Pinpoint the cell where the given text exists, returning its [x, y] midpoint coordinate. 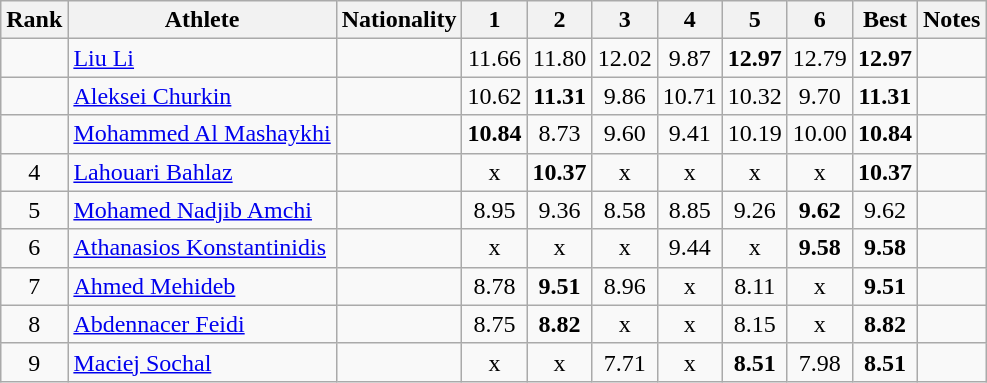
9.87 [690, 58]
11.80 [560, 58]
Athanasios Konstantinidis [202, 248]
10.62 [494, 96]
10.00 [820, 134]
2 [560, 20]
Liu Li [202, 58]
8.75 [494, 324]
12.79 [820, 58]
9 [34, 362]
8.15 [754, 324]
9.41 [690, 134]
10.19 [754, 134]
Maciej Sochal [202, 362]
9.86 [624, 96]
7 [34, 286]
8 [34, 324]
7.98 [820, 362]
3 [624, 20]
10.71 [690, 96]
Athlete [202, 20]
8.78 [494, 286]
9.36 [560, 210]
Best [884, 20]
Abdennacer Feidi [202, 324]
8.96 [624, 286]
1 [494, 20]
10.32 [754, 96]
Ahmed Mehideb [202, 286]
8.11 [754, 286]
11.66 [494, 58]
Nationality [399, 20]
9.26 [754, 210]
12.02 [624, 58]
7.71 [624, 362]
Notes [951, 20]
9.44 [690, 248]
8.58 [624, 210]
Mohammed Al Mashaykhi [202, 134]
8.73 [560, 134]
9.70 [820, 96]
8.85 [690, 210]
Mohamed Nadjib Amchi [202, 210]
Lahouari Bahlaz [202, 172]
8.95 [494, 210]
9.60 [624, 134]
Rank [34, 20]
Aleksei Churkin [202, 96]
